Return the (X, Y) coordinate for the center point of the cell that contains the specified text.  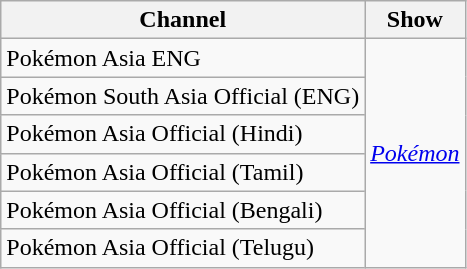
Pokémon Asia ENG (183, 58)
Pokémon Asia Official (Telugu) (183, 248)
Pokémon Asia Official (Hindi) (183, 134)
Pokémon South Asia Official (ENG) (183, 96)
Channel (183, 20)
Pokémon Asia Official (Bengali) (183, 210)
Show (415, 20)
Pokémon (415, 153)
Pokémon Asia Official (Tamil) (183, 172)
